Provide the [X, Y] coordinate of the cell's center where the given text is located.  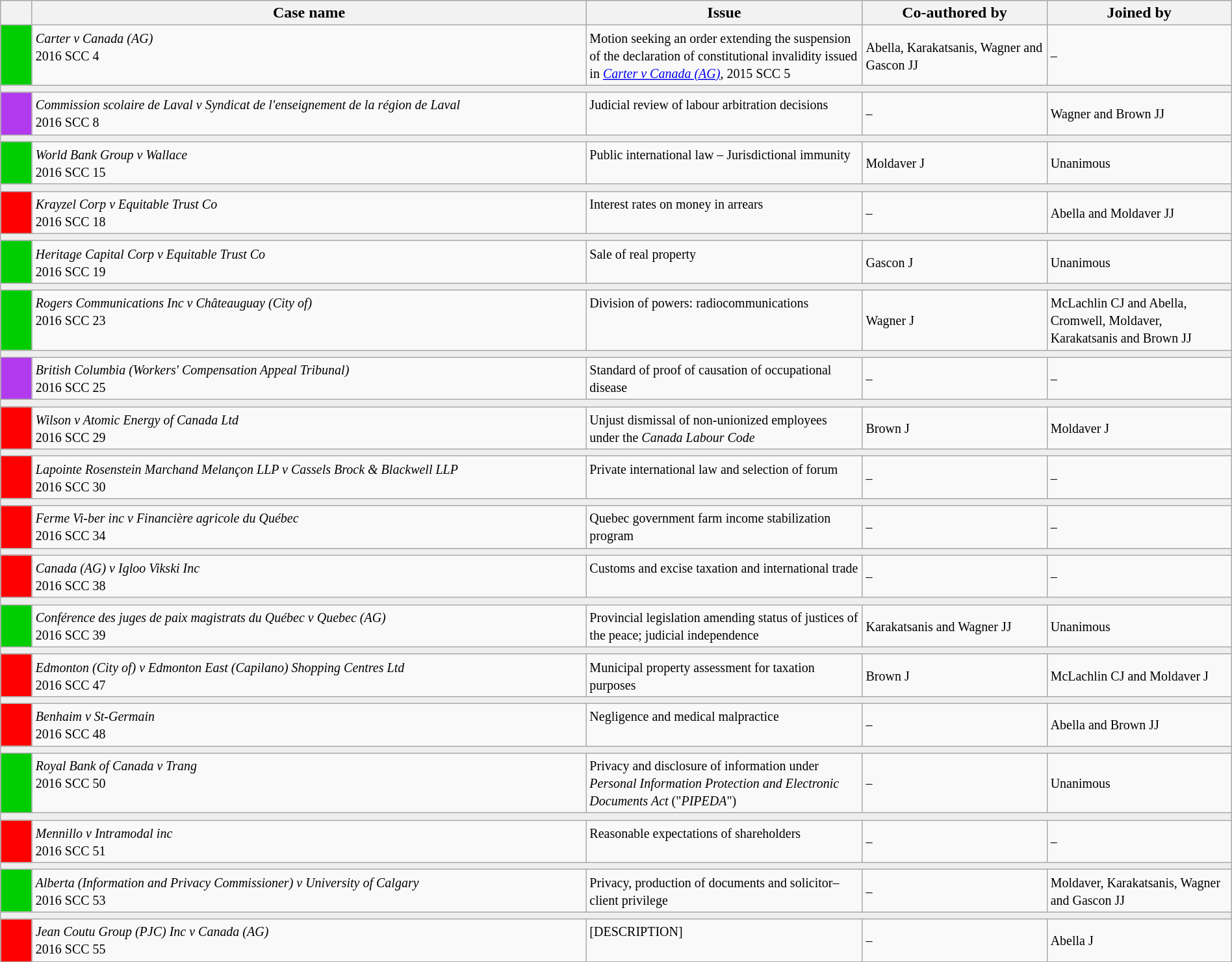
Unjust dismissal of non-unionized employees under the Canada Labour Code [724, 428]
Joined by [1139, 13]
Edmonton (City of) v Edmonton East (Capilano) Shopping Centres Ltd 2016 SCC 47 [309, 675]
Private international law and selection of forum [724, 477]
British Columbia (Workers' Compensation Appeal Tribunal) 2016 SCC 25 [309, 378]
Krayzel Corp v Equitable Trust Co 2016 SCC 18 [309, 212]
Privacy and disclosure of information under Personal Information Protection and Electronic Documents Act ("PIPEDA") [724, 783]
Wilson v Atomic Energy of Canada Ltd 2016 SCC 29 [309, 428]
Conférence des juges de paix magistrats du Québec v Quebec (AG) 2016 SCC 39 [309, 625]
Customs and excise taxation and international trade [724, 576]
Commission scolaire de Laval v Syndicat de l'enseignement de la région de Laval 2016 SCC 8 [309, 113]
Co-authored by [955, 13]
Royal Bank of Canada v Trang 2016 SCC 50 [309, 783]
Motion seeking an order extending the suspension of the declaration of constitutional invalidity issued in Carter v Canada (AG), 2015 SCC 5 [724, 55]
Standard of proof of causation of occupational disease [724, 378]
Jean Coutu Group (PJC) Inc v Canada (AG) 2016 SCC 55 [309, 940]
Canada (AG) v Igloo Vikski Inc 2016 SCC 38 [309, 576]
[DESCRIPTION] [724, 940]
Abella J [1139, 940]
Lapointe Rosenstein Marchand Melançon LLP v Cassels Brock & Blackwell LLP 2016 SCC 30 [309, 477]
Alberta (Information and Privacy Commissioner) v University of Calgary 2016 SCC 53 [309, 890]
Karakatsanis and Wagner JJ [955, 625]
Wagner and Brown JJ [1139, 113]
Sale of real property [724, 261]
Abella, Karakatsanis, Wagner and Gascon JJ [955, 55]
Benhaim v St-Germain 2016 SCC 48 [309, 724]
Wagner J [955, 320]
World Bank Group v Wallace 2016 SCC 15 [309, 162]
Moldaver, Karakatsanis, Wagner and Gascon JJ [1139, 890]
McLachlin CJ and Moldaver J [1139, 675]
Division of powers: radiocommunications [724, 320]
Reasonable expectations of shareholders [724, 841]
Heritage Capital Corp v Equitable Trust Co 2016 SCC 19 [309, 261]
Interest rates on money in arrears [724, 212]
Negligence and medical malpractice [724, 724]
Abella and Brown JJ [1139, 724]
Mennillo v Intramodal inc 2016 SCC 51 [309, 841]
Case name [309, 13]
Quebec government farm income stabilization program [724, 526]
Gascon J [955, 261]
Judicial review of labour arbitration decisions [724, 113]
Abella and Moldaver JJ [1139, 212]
Public international law – Jurisdictional immunity [724, 162]
Issue [724, 13]
Rogers Communications Inc v Châteauguay (City of) 2016 SCC 23 [309, 320]
Ferme Vi-ber inc v Financière agricole du Québec 2016 SCC 34 [309, 526]
Provincial legislation amending status of justices of the peace; judicial independence [724, 625]
Municipal property assessment for taxation purposes [724, 675]
Carter v Canada (AG) 2016 SCC 4 [309, 55]
McLachlin CJ and Abella, Cromwell, Moldaver, Karakatsanis and Brown JJ [1139, 320]
Privacy, production of documents and solicitor–client privilege [724, 890]
